Find where the given text appears and provide that cell's center as (x, y) coordinate. 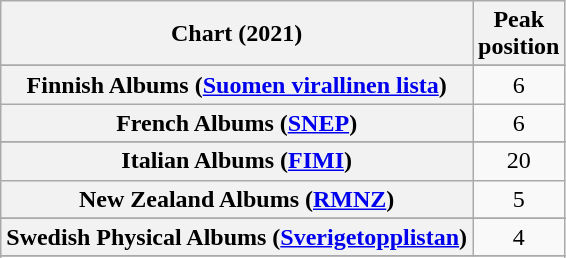
Peakposition (519, 34)
4 (519, 237)
New Zealand Albums (RMNZ) (237, 199)
French Albums (SNEP) (237, 123)
Finnish Albums (Suomen virallinen lista) (237, 85)
Chart (2021) (237, 34)
5 (519, 199)
Italian Albums (FIMI) (237, 161)
Swedish Physical Albums (Sverigetopplistan) (237, 237)
20 (519, 161)
